For the text-containing cell, return its midpoint in [x, y] coordinate format. 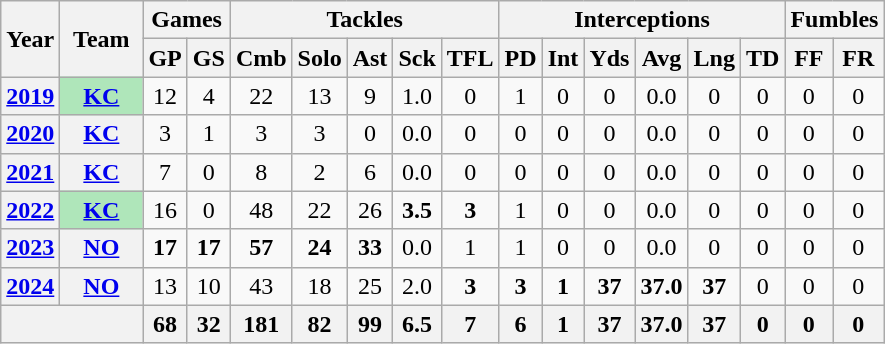
Fumbles [834, 20]
Solo [320, 58]
Yds [610, 58]
2.0 [417, 286]
33 [370, 248]
24 [320, 248]
48 [261, 210]
GS [208, 58]
82 [320, 324]
9 [370, 96]
68 [165, 324]
Avg [662, 58]
2019 [30, 96]
Tackles [364, 20]
57 [261, 248]
Lng [714, 58]
26 [370, 210]
4 [208, 96]
2024 [30, 286]
2021 [30, 172]
Games [186, 20]
1.0 [417, 96]
3.5 [417, 210]
18 [320, 286]
Year [30, 39]
43 [261, 286]
Interceptions [642, 20]
TFL [470, 58]
32 [208, 324]
GP [165, 58]
2022 [30, 210]
6.5 [417, 324]
Sck [417, 58]
PD [520, 58]
FF [809, 58]
8 [261, 172]
2023 [30, 248]
16 [165, 210]
Team [102, 39]
25 [370, 286]
Ast [370, 58]
2 [320, 172]
12 [165, 96]
FR [858, 58]
181 [261, 324]
Int [563, 58]
TD [762, 58]
99 [370, 324]
2020 [30, 134]
10 [208, 286]
Cmb [261, 58]
